Capture the cell that displays the provided text and extract its (X, Y) central coordinate. 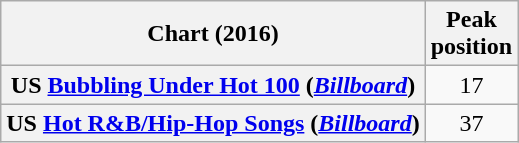
37 (471, 123)
Chart (2016) (213, 34)
US Bubbling Under Hot 100 (Billboard) (213, 85)
17 (471, 85)
US Hot R&B/Hip-Hop Songs (Billboard) (213, 123)
Peakposition (471, 34)
